Provide the (X, Y) coordinate of the cell's center where the given text is located.  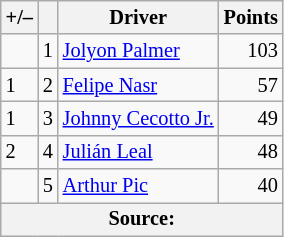
40 (251, 186)
Johnny Cecotto Jr. (138, 118)
5 (48, 186)
3 (48, 118)
Jolyon Palmer (138, 51)
57 (251, 85)
Driver (138, 17)
48 (251, 152)
Points (251, 17)
Felipe Nasr (138, 85)
Julián Leal (138, 152)
4 (48, 152)
49 (251, 118)
Source: (142, 219)
+/– (20, 17)
103 (251, 51)
Arthur Pic (138, 186)
